Search for the cell housing the specified text and yield its [x, y] center coordinate. 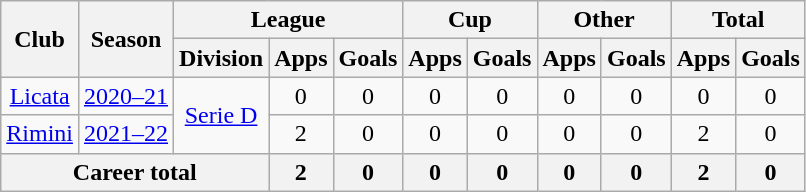
Serie D [222, 115]
2020–21 [126, 96]
Total [738, 20]
Other [604, 20]
2021–22 [126, 134]
League [288, 20]
Licata [40, 96]
Club [40, 39]
Cup [470, 20]
Division [222, 58]
Career total [135, 172]
Rimini [40, 134]
Season [126, 39]
